Scan for the cell matching the given text and deliver its [X, Y] coordinate at center. 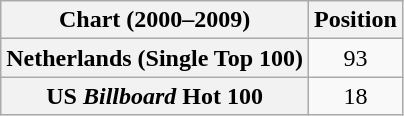
Position [356, 20]
Netherlands (Single Top 100) [155, 58]
Chart (2000–2009) [155, 20]
93 [356, 58]
US Billboard Hot 100 [155, 96]
18 [356, 96]
